Return the [x, y] coordinate for the center point of the cell that contains the specified text.  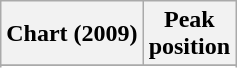
Peakposition [189, 34]
Chart (2009) [72, 34]
